Detect which cell encompasses the target text, then output its (X, Y) center coordinate. 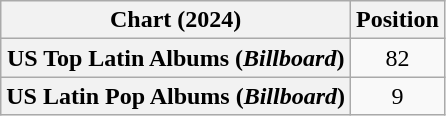
82 (398, 58)
Chart (2024) (176, 20)
US Top Latin Albums (Billboard) (176, 58)
US Latin Pop Albums (Billboard) (176, 96)
Position (398, 20)
9 (398, 96)
